Scan for the cell matching the given text and deliver its [x, y] coordinate at center. 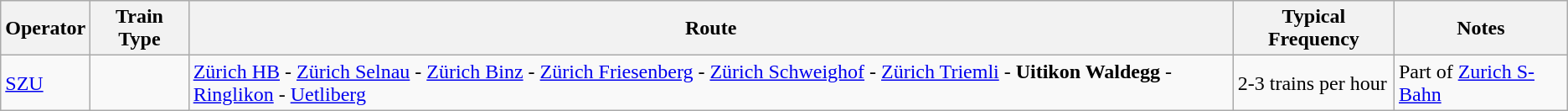
Route [710, 29]
2-3 trains per hour [1313, 82]
Train Type [139, 29]
Typical Frequency [1313, 29]
Part of Zurich S-Bahn [1481, 82]
Operator [45, 29]
Zürich HB - Zürich Selnau - Zürich Binz - Zürich Friesenberg - Zürich Schweighof - Zürich Triemli - Uitikon Waldegg - Ringlikon - Uetliberg [710, 82]
Notes [1481, 29]
SZU [45, 82]
